From the cell containing the given text, extract its center point as [X, Y] coordinate. 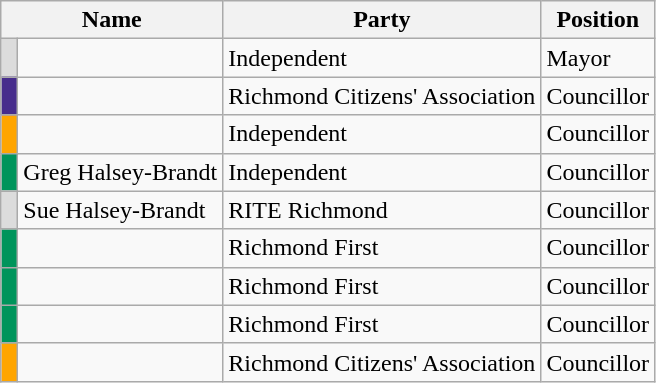
RITE Richmond [382, 210]
Name [112, 20]
Greg Halsey-Brandt [120, 172]
Sue Halsey-Brandt [120, 210]
Mayor [598, 58]
Party [382, 20]
Position [598, 20]
